Pinpoint the cell where the given text exists, returning its (x, y) midpoint coordinate. 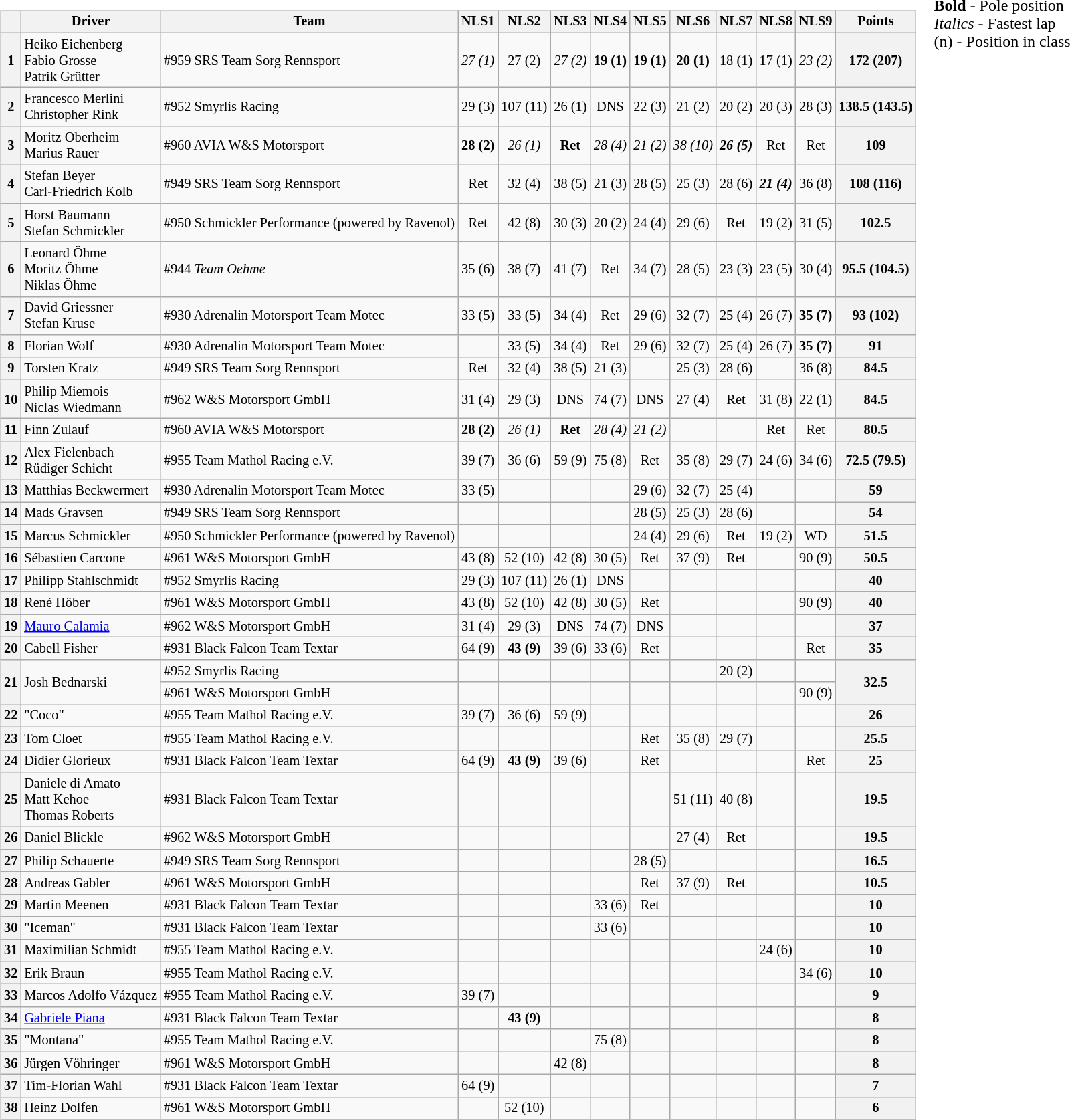
Tim-Florian Wahl (91, 1086)
Florian Wolf (91, 346)
WD (816, 536)
Marcus Schmickler (91, 536)
51 (11) (693, 800)
#959 SRS Team Sorg Rennsport (309, 60)
René Höber (91, 603)
"Montana" (91, 1040)
32 (11, 973)
Team (309, 22)
NLS6 (693, 22)
28 (11, 883)
NLS4 (611, 22)
23 (5) (776, 269)
21 (4) (776, 184)
54 (875, 514)
10.5 (875, 883)
51.5 (875, 536)
30 (11, 928)
"Coco" (91, 716)
31 (5) (816, 223)
20 (3) (776, 107)
41 (7) (570, 269)
Philipp Stahlschmidt (91, 581)
Sébastien Carcone (91, 558)
Stefan Beyer Carl-Friedrich Kolb (91, 184)
Mauro Calamia (91, 626)
34 (11, 1018)
Heiko Eichenberg Fabio Grosse Patrik Grütter (91, 60)
27 (11, 861)
23 (3) (736, 269)
108 (116) (875, 184)
14 (11, 514)
Gabriele Piana (91, 1018)
27 (1) (478, 60)
109 (875, 146)
13 (11, 491)
Philip Miemois Niclas Wiedmann (91, 399)
31 (8) (776, 399)
30 (3) (570, 223)
26 (5) (736, 146)
NLS9 (816, 22)
Moritz Oberheim Marius Rauer (91, 146)
38 (7) (524, 269)
Driver (91, 22)
Tom Cloet (91, 738)
11 (11, 430)
21 (11, 682)
Didier Glorieux (91, 761)
138.5 (143.5) (875, 107)
29 (11, 905)
34 (7) (650, 269)
172 (207) (875, 60)
5 (11, 223)
Francesco Merlini Christopher Rink (91, 107)
23 (2) (816, 60)
28 (3) (816, 107)
18 (11, 603)
15 (11, 536)
36 (11, 1063)
Mads Gravsen (91, 514)
Jürgen Vöhringer (91, 1063)
Matthias Beckwermert (91, 491)
David Griessner Stefan Kruse (91, 316)
Horst Baumann Stefan Schmickler (91, 223)
Daniel Blickle (91, 838)
20 (11, 649)
95.5 (104.5) (875, 269)
Josh Bednarski (91, 682)
Torsten Kratz (91, 369)
17 (1) (776, 60)
80.5 (875, 430)
Maximilian Schmidt (91, 951)
17 (11, 581)
3 (11, 146)
Finn Zulauf (91, 430)
Martin Meenen (91, 905)
30 (4) (816, 269)
Points (875, 22)
33 (11, 996)
NLS7 (736, 22)
20 (1) (693, 60)
1 (11, 60)
102.5 (875, 223)
16 (11, 558)
91 (875, 346)
16.5 (875, 861)
59 (875, 491)
50.5 (875, 558)
22 (11, 716)
23 (11, 738)
Daniele di Amato Matt Kehoe Thomas Roberts (91, 800)
Erik Braun (91, 973)
NLS1 (478, 22)
Cabell Fisher (91, 649)
Alex Fielenbach Rüdiger Schicht (91, 461)
NLS2 (524, 22)
NLS3 (570, 22)
40 (8) (736, 800)
Philip Schauerte (91, 861)
Leonard Öhme Moritz Öhme Niklas Öhme (91, 269)
22 (1) (816, 399)
Andreas Gabler (91, 883)
25.5 (875, 738)
4 (11, 184)
38 (11, 1108)
22 (3) (650, 107)
NLS8 (776, 22)
Marcos Adolfo Vázquez (91, 996)
35 (6) (478, 269)
38 (10) (693, 146)
NLS5 (650, 22)
Heinz Dolfen (91, 1108)
2 (11, 107)
"Iceman" (91, 928)
19 (11, 626)
93 (102) (875, 316)
#944 Team Oehme (309, 269)
24 (11, 761)
72.5 (79.5) (875, 461)
12 (11, 461)
18 (1) (736, 60)
32.5 (875, 682)
31 (11, 951)
